For the text-containing cell, return its midpoint in [x, y] coordinate format. 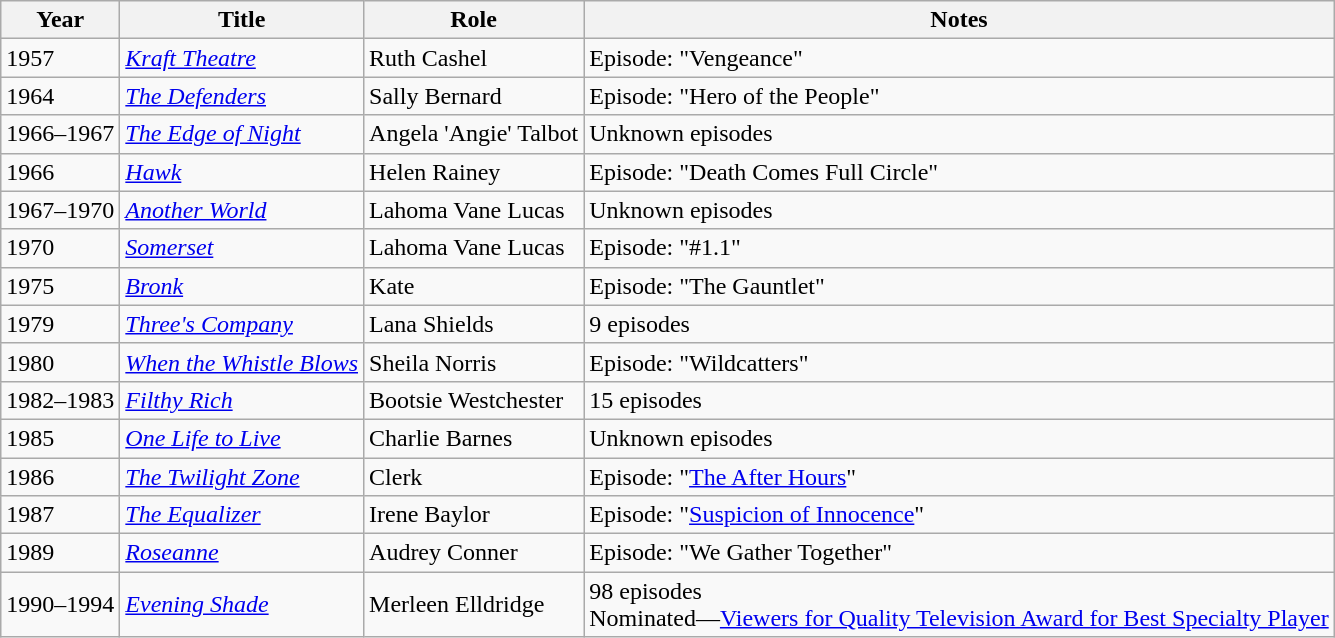
Another World [242, 210]
1985 [60, 438]
Episode: "Suspicion of Innocence" [959, 515]
Episode: "Wildcatters" [959, 362]
1970 [60, 248]
1957 [60, 58]
Angela 'Angie' Talbot [474, 134]
1987 [60, 515]
Episode: "Hero of the People" [959, 96]
1967–1970 [60, 210]
Episode: "Death Comes Full Circle" [959, 172]
1975 [60, 286]
Ruth Cashel [474, 58]
15 episodes [959, 400]
Episode: "The Gauntlet" [959, 286]
Filthy Rich [242, 400]
Year [60, 20]
Three's Company [242, 324]
Notes [959, 20]
Episode: "The After Hours" [959, 477]
The Edge of Night [242, 134]
Bootsie Westchester [474, 400]
Lana Shields [474, 324]
Roseanne [242, 553]
Irene Baylor [474, 515]
1966–1967 [60, 134]
The Defenders [242, 96]
1986 [60, 477]
Hawk [242, 172]
Kraft Theatre [242, 58]
Role [474, 20]
Clerk [474, 477]
Helen Rainey [474, 172]
1982–1983 [60, 400]
Sheila Norris [474, 362]
1990–1994 [60, 604]
Evening Shade [242, 604]
Sally Bernard [474, 96]
Somerset [242, 248]
Bronk [242, 286]
Episode: "#1.1" [959, 248]
1966 [60, 172]
One Life to Live [242, 438]
Episode: "We Gather Together" [959, 553]
Title [242, 20]
Kate [474, 286]
Merleen Elldridge [474, 604]
Episode: "Vengeance" [959, 58]
1980 [60, 362]
1979 [60, 324]
98 episodesNominated—Viewers for Quality Television Award for Best Specialty Player [959, 604]
Charlie Barnes [474, 438]
1964 [60, 96]
The Twilight Zone [242, 477]
Audrey Conner [474, 553]
1989 [60, 553]
When the Whistle Blows [242, 362]
The Equalizer [242, 515]
9 episodes [959, 324]
